Search for the cell housing the specified text and yield its [X, Y] center coordinate. 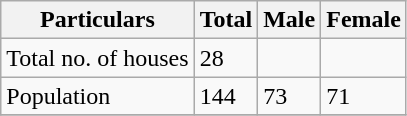
Total [226, 20]
144 [226, 96]
Population [98, 96]
Female [364, 20]
71 [364, 96]
28 [226, 58]
Particulars [98, 20]
Total no. of houses [98, 58]
Male [290, 20]
73 [290, 96]
